Search for the cell housing the specified text and yield its (X, Y) center coordinate. 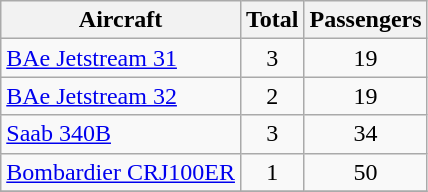
BAe Jetstream 32 (121, 96)
34 (366, 134)
BAe Jetstream 31 (121, 58)
1 (272, 172)
Passengers (366, 20)
2 (272, 96)
50 (366, 172)
Aircraft (121, 20)
Saab 340B (121, 134)
Total (272, 20)
Bombardier CRJ100ER (121, 172)
